Extract the [X, Y] coordinate from the center of the cell holding the provided text.  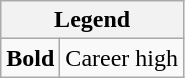
Legend [92, 20]
Career high [122, 58]
Bold [30, 58]
